Provide the (X, Y) coordinate of the cell's center where the given text is located.  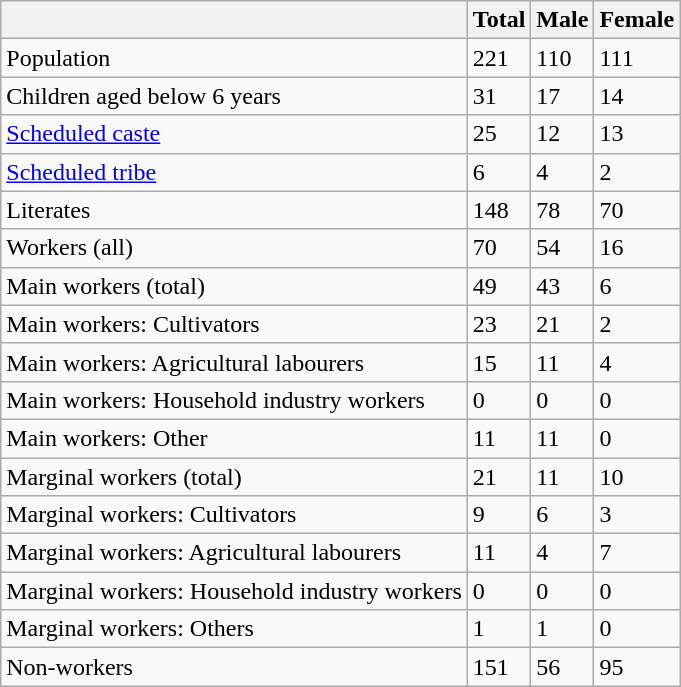
Marginal workers: Others (234, 629)
Marginal workers: Agricultural labourers (234, 553)
78 (562, 210)
Literates (234, 210)
Marginal workers (total) (234, 477)
9 (499, 515)
110 (562, 58)
221 (499, 58)
16 (637, 248)
54 (562, 248)
56 (562, 667)
15 (499, 362)
Total (499, 20)
Marginal workers: Cultivators (234, 515)
95 (637, 667)
7 (637, 553)
23 (499, 324)
Main workers: Other (234, 438)
Male (562, 20)
14 (637, 96)
25 (499, 134)
Main workers: Agricultural labourers (234, 362)
Workers (all) (234, 248)
Main workers: Household industry workers (234, 400)
12 (562, 134)
Non-workers (234, 667)
Population (234, 58)
Female (637, 20)
148 (499, 210)
10 (637, 477)
Scheduled caste (234, 134)
49 (499, 286)
Main workers (total) (234, 286)
31 (499, 96)
3 (637, 515)
Main workers: Cultivators (234, 324)
13 (637, 134)
Scheduled tribe (234, 172)
Children aged below 6 years (234, 96)
43 (562, 286)
Marginal workers: Household industry workers (234, 591)
151 (499, 667)
111 (637, 58)
17 (562, 96)
